Locate the cell with the specified text and output its [x, y] center coordinate. 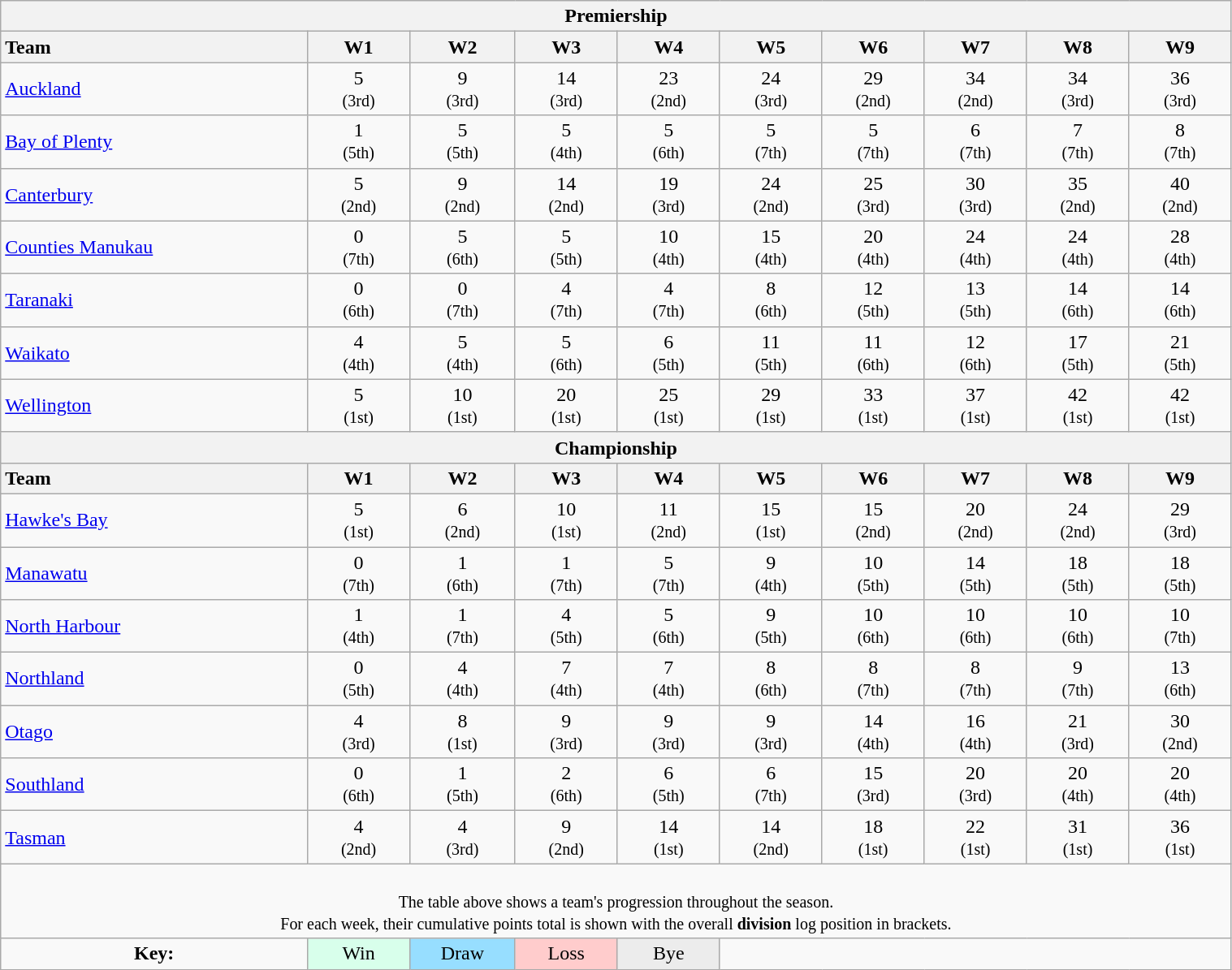
Draw [463, 954]
Wellington [154, 406]
Loss [566, 954]
Waikato [154, 352]
14(5th) [975, 573]
Taranaki [154, 300]
5(2nd) [359, 195]
40(2nd) [1180, 195]
20(2nd) [975, 519]
22(1st) [975, 838]
0(5th) [359, 679]
14(3rd) [566, 89]
North Harbour [154, 627]
35(2nd) [1078, 195]
Otago [154, 732]
4(2nd) [359, 838]
7(7th) [1078, 141]
10(4th) [668, 247]
20(1st) [566, 406]
12(5th) [873, 300]
23(2nd) [668, 89]
Auckland [154, 89]
2(6th) [566, 784]
15(1st) [771, 519]
Key: [154, 954]
24(3rd) [771, 89]
4(5th) [566, 627]
Hawke's Bay [154, 519]
18(1st) [873, 838]
11(2nd) [668, 519]
Tasman [154, 838]
Northland [154, 679]
14(4th) [873, 732]
Win [359, 954]
Manawatu [154, 573]
9(7th) [1078, 679]
15(3rd) [873, 784]
11(5th) [771, 352]
9(5th) [771, 627]
14(1st) [668, 838]
29(1st) [771, 406]
20(3rd) [975, 784]
29(2nd) [873, 89]
10(7th) [1180, 627]
30(2nd) [1180, 732]
34(3rd) [1078, 89]
Counties Manukau [154, 247]
36(1st) [1180, 838]
34(2nd) [975, 89]
Canterbury [154, 195]
19(3rd) [668, 195]
13(6th) [1180, 679]
25(1st) [668, 406]
13(5th) [975, 300]
21(5th) [1180, 352]
6(2nd) [463, 519]
Bye [668, 954]
21(3rd) [1078, 732]
9(4th) [771, 573]
12(6th) [975, 352]
28(4th) [1180, 247]
30(3rd) [975, 195]
17(5th) [1078, 352]
1(6th) [463, 573]
25(3rd) [873, 195]
16(4th) [975, 732]
36(3rd) [1180, 89]
37(1st) [975, 406]
1(4th) [359, 627]
29(3rd) [1180, 519]
15(4th) [771, 247]
Bay of Plenty [154, 141]
Championship [616, 447]
10(5th) [873, 573]
31(1st) [1078, 838]
Southland [154, 784]
5(3rd) [359, 89]
15(2nd) [873, 519]
8(1st) [463, 732]
33(1st) [873, 406]
Premiership [616, 16]
11(6th) [873, 352]
